Extract the (X, Y) coordinate from the center of the cell holding the provided text.  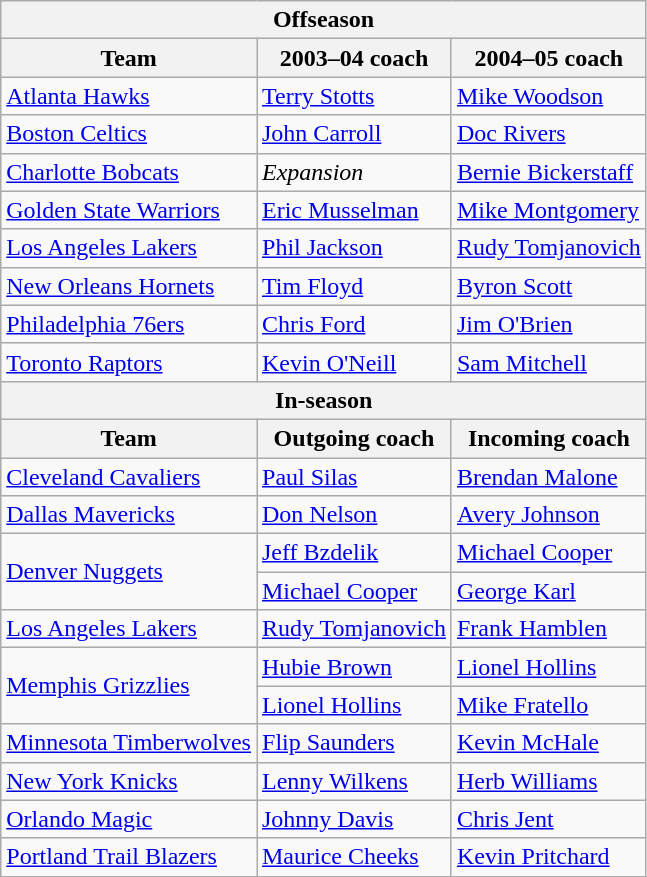
Frank Hamblen (548, 629)
Bernie Bickerstaff (548, 172)
Kevin McHale (548, 743)
2003–04 coach (354, 58)
Brendan Malone (548, 477)
Maurice Cheeks (354, 857)
Memphis Grizzlies (129, 686)
New York Knicks (129, 781)
Mike Montgomery (548, 210)
Avery Johnson (548, 515)
Lenny Wilkens (354, 781)
Portland Trail Blazers (129, 857)
Mike Fratello (548, 705)
Doc Rivers (548, 134)
Herb Williams (548, 781)
Offseason (324, 20)
Dallas Mavericks (129, 515)
Kevin O'Neill (354, 362)
Jim O'Brien (548, 324)
Byron Scott (548, 286)
Golden State Warriors (129, 210)
Atlanta Hawks (129, 96)
Paul Silas (354, 477)
Boston Celtics (129, 134)
Mike Woodson (548, 96)
Tim Floyd (354, 286)
Charlotte Bobcats (129, 172)
In-season (324, 400)
Johnny Davis (354, 819)
Philadelphia 76ers (129, 324)
Don Nelson (354, 515)
John Carroll (354, 134)
Cleveland Cavaliers (129, 477)
Minnesota Timberwolves (129, 743)
Jeff Bzdelik (354, 553)
Chris Jent (548, 819)
2004–05 coach (548, 58)
Orlando Magic (129, 819)
Kevin Pritchard (548, 857)
Terry Stotts (354, 96)
Chris Ford (354, 324)
Expansion (354, 172)
Incoming coach (548, 438)
Toronto Raptors (129, 362)
Sam Mitchell (548, 362)
Outgoing coach (354, 438)
Eric Musselman (354, 210)
Phil Jackson (354, 248)
George Karl (548, 591)
New Orleans Hornets (129, 286)
Flip Saunders (354, 743)
Denver Nuggets (129, 572)
Hubie Brown (354, 667)
